For the text-containing cell, return its midpoint in (X, Y) coordinate format. 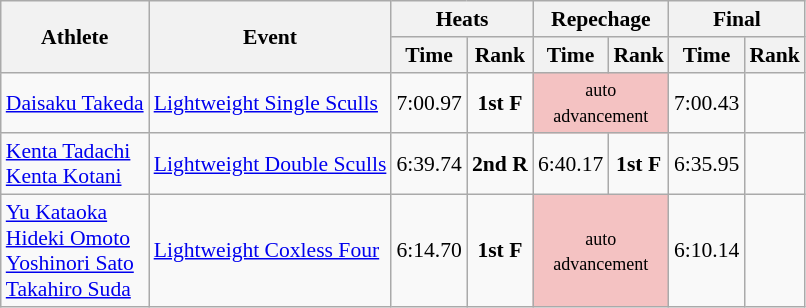
6:35.95 (706, 164)
6:39.74 (428, 164)
2nd R (500, 164)
Kenta TadachiKenta Kotani (75, 164)
Final (737, 19)
6:14.70 (428, 251)
Heats (462, 19)
Repechage (601, 19)
Yu KataokaHideki OmotoYoshinori SatoTakahiro Suda (75, 251)
Lightweight Single Sculls (270, 102)
Athlete (75, 36)
Daisaku Takeda (75, 102)
7:00.97 (428, 102)
6:40.17 (570, 164)
Event (270, 36)
6:10.14 (706, 251)
Lightweight Coxless Four (270, 251)
7:00.43 (706, 102)
Lightweight Double Sculls (270, 164)
